Locate the cell with the specified text and output its (X, Y) center coordinate. 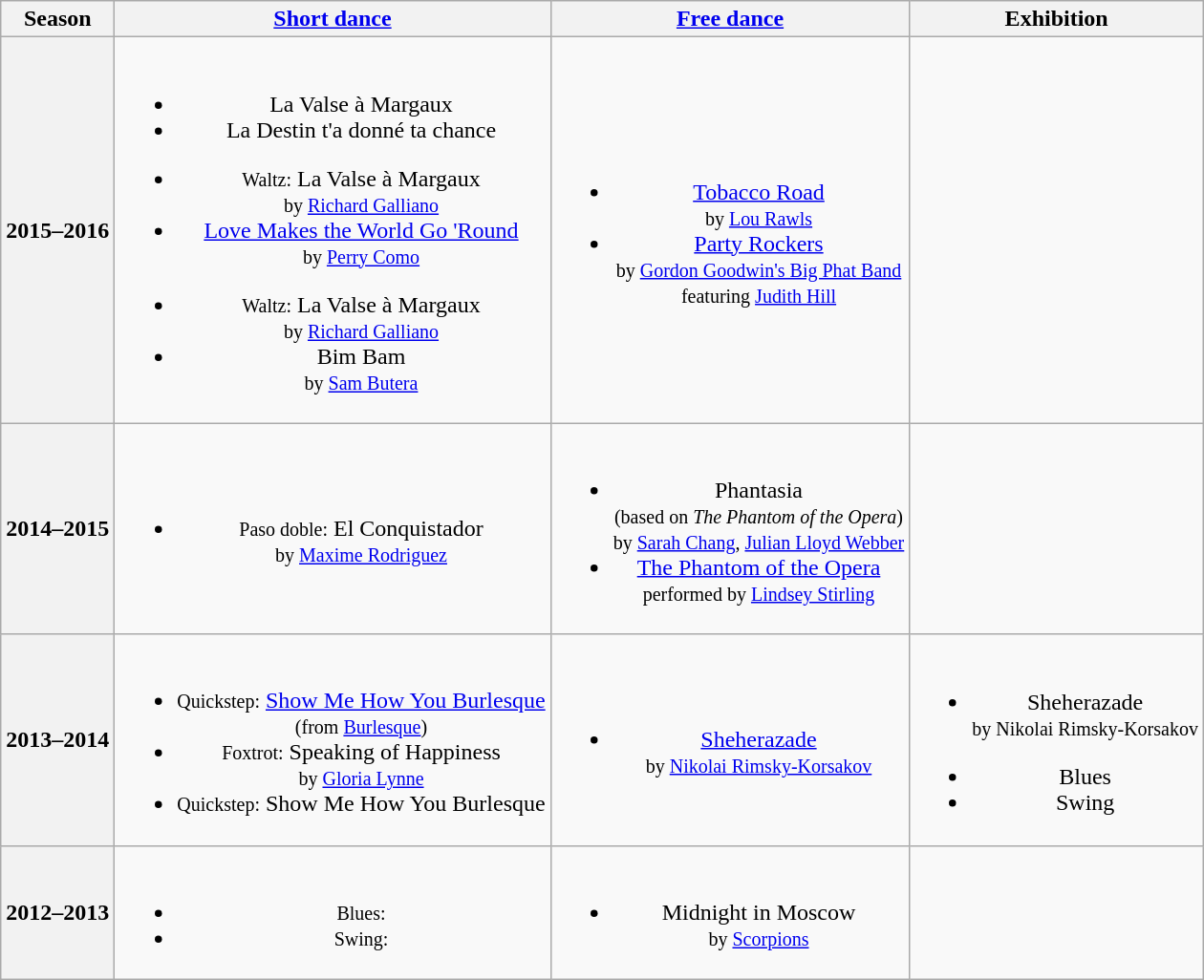
Midnight in Moscow by Scorpions (730, 912)
Sheherazade by Nikolai Rimsky-Korsakov (730, 739)
Short dance (333, 19)
Tobacco Road by Lou RawlsParty Rockers by Gordon Goodwin's Big Phat Band featuring Judith Hill (730, 230)
Quickstep: Show Me How You Burlesque (from Burlesque) Foxtrot: Speaking of Happiness by Gloria Lynne Quickstep: Show Me How You Burlesque (333, 739)
2013–2014 (57, 739)
2014–2015 (57, 529)
Season (57, 19)
Blues:Swing: (333, 912)
2015–2016 (57, 230)
Exhibition (1057, 19)
Phantasia (based on The Phantom of the Opera) by Sarah Chang, Julian Lloyd Webber The Phantom of the Opera performed by Lindsey Stirling (730, 529)
2012–2013 (57, 912)
Paso doble: El Conquistador by Maxime Rodriguez (333, 529)
Sheherazade by Nikolai Rimsky-Korsakov BluesSwing (1057, 739)
Free dance (730, 19)
